Return [x, y] of the center of cell containing provided text 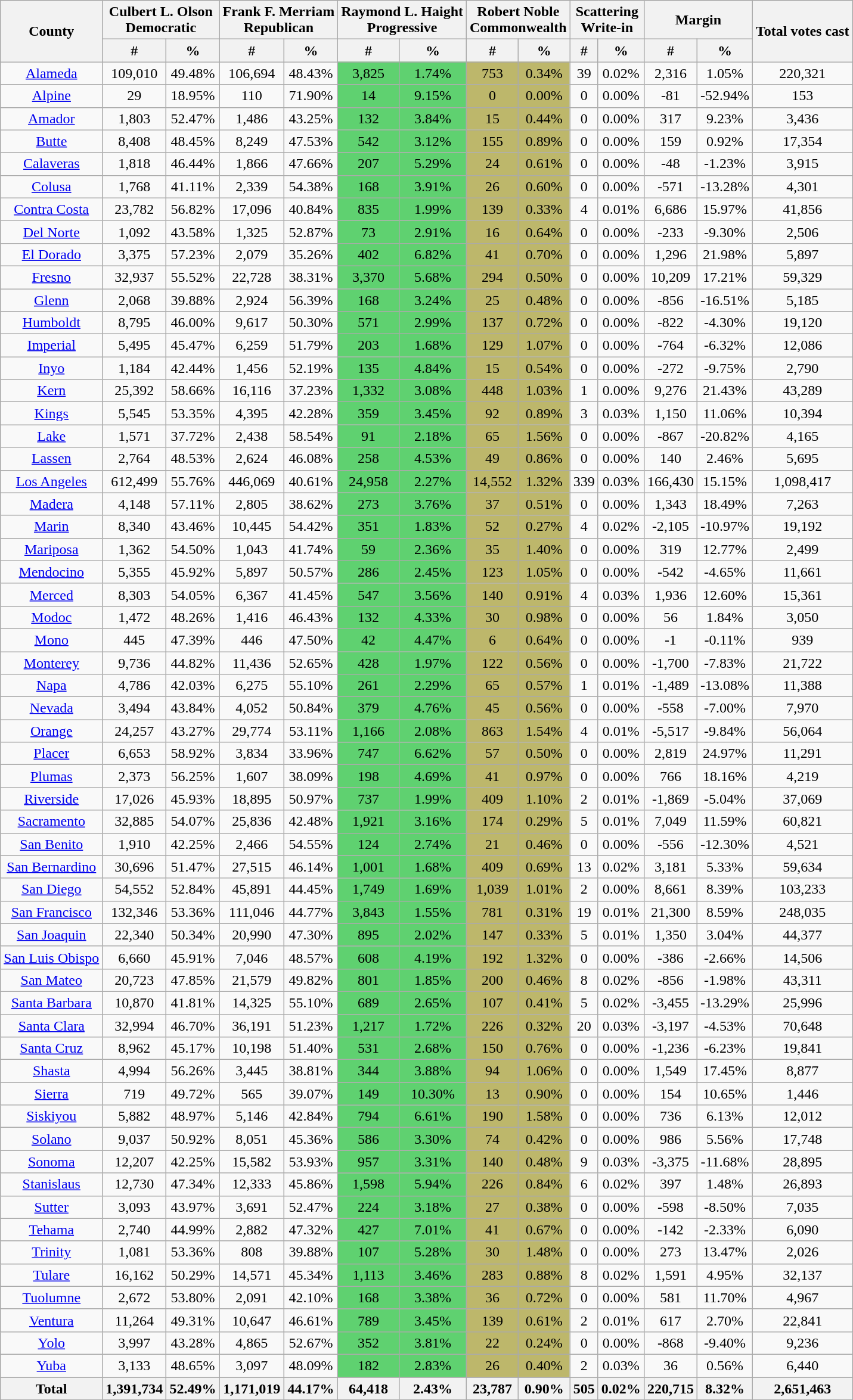
43.84% [193, 708]
26,893 [802, 1184]
47.39% [193, 640]
4,219 [802, 776]
7,970 [802, 708]
1,113 [368, 1275]
2.91% [433, 232]
2.08% [433, 731]
-867 [670, 436]
Tulare [51, 1275]
2,339 [252, 186]
43.46% [193, 527]
-13.28% [725, 186]
ScatteringWrite-in [607, 20]
8,877 [802, 1071]
4.53% [433, 459]
52.19% [311, 368]
2,819 [670, 754]
12.77% [725, 549]
14,571 [252, 1275]
41.11% [193, 186]
30,696 [135, 867]
2.68% [433, 1049]
Culbert L. OlsonDemocratic [161, 20]
2,079 [252, 254]
359 [368, 413]
1,456 [252, 368]
21,722 [802, 663]
45.91% [193, 957]
2.27% [433, 481]
1,343 [670, 504]
3.18% [433, 1207]
5,695 [802, 459]
2.43% [433, 1389]
123 [492, 572]
10.65% [725, 1094]
Kern [51, 391]
147 [492, 935]
0.76% [544, 1049]
445 [135, 640]
103,233 [802, 889]
2.46% [725, 459]
7,035 [802, 1207]
9,037 [135, 1139]
-20.82% [725, 436]
351 [368, 527]
6,275 [252, 686]
-13.29% [725, 1003]
-9.75% [725, 368]
3.84% [433, 119]
14 [368, 96]
182 [368, 1365]
0.24% [544, 1343]
1.72% [433, 1025]
4,148 [135, 504]
51.23% [311, 1025]
51.47% [193, 867]
547 [368, 595]
586 [368, 1139]
Sierra [51, 1094]
25,836 [252, 822]
11.59% [725, 822]
2,740 [135, 1230]
3.24% [433, 300]
0.70% [544, 254]
45.34% [311, 1275]
36,191 [252, 1025]
3.31% [433, 1162]
1,749 [368, 889]
4.47% [433, 640]
38.09% [311, 776]
64,418 [368, 1389]
43.25% [311, 119]
448 [492, 391]
737 [368, 799]
-4.53% [725, 1025]
11,388 [802, 686]
4,165 [802, 436]
57 [492, 754]
11,661 [802, 572]
174 [492, 822]
1,768 [135, 186]
17,096 [252, 209]
-9.30% [725, 232]
50.30% [311, 323]
1.69% [433, 889]
18,895 [252, 799]
4.84% [433, 368]
4,786 [135, 686]
47.30% [311, 935]
37.23% [311, 391]
Santa Barbara [51, 1003]
59,634 [802, 867]
352 [368, 1343]
10,198 [252, 1049]
15,361 [802, 595]
San Luis Obispo [51, 957]
50.84% [311, 708]
Madera [51, 504]
542 [368, 141]
166,430 [670, 481]
19 [584, 912]
2.83% [433, 1365]
766 [670, 776]
15.15% [725, 481]
57.11% [193, 504]
43,311 [802, 980]
16 [492, 232]
39.07% [311, 1094]
-5,517 [670, 731]
Margin [698, 20]
Colusa [51, 186]
40.84% [311, 209]
2,068 [135, 300]
54.05% [193, 595]
San Mateo [51, 980]
317 [670, 119]
42 [368, 640]
27 [492, 1207]
159 [670, 141]
1.40% [544, 549]
4.76% [433, 708]
11.70% [725, 1298]
3,436 [802, 119]
49 [492, 459]
5.94% [433, 1184]
531 [368, 1049]
Alpine [51, 96]
1,416 [252, 617]
60,821 [802, 822]
122 [492, 663]
57.23% [193, 254]
2,790 [802, 368]
2.70% [725, 1320]
719 [135, 1094]
0.91% [544, 595]
Santa Cruz [51, 1049]
6,653 [135, 754]
3.81% [433, 1343]
12,730 [135, 1184]
0.86% [544, 459]
7,263 [802, 504]
73 [368, 232]
9,736 [135, 663]
149 [368, 1094]
207 [368, 164]
22,841 [802, 1320]
42.44% [193, 368]
3,843 [368, 912]
50.29% [193, 1275]
County [51, 31]
12,012 [802, 1116]
Monterey [51, 663]
1,332 [368, 391]
74 [492, 1139]
1.06% [544, 1071]
21 [492, 844]
5,495 [135, 346]
56.26% [193, 1071]
17.21% [725, 277]
44.45% [311, 889]
Yuba [51, 1365]
25,392 [135, 391]
1.84% [725, 617]
59 [368, 549]
37,069 [802, 799]
22,728 [252, 277]
6.13% [725, 1116]
0.31% [544, 912]
446 [252, 640]
1.54% [544, 731]
5,355 [135, 572]
-7.00% [725, 708]
397 [670, 1184]
38.31% [311, 277]
0.67% [544, 1230]
38.81% [311, 1071]
1,936 [670, 595]
-598 [670, 1207]
1,391,734 [135, 1389]
10,870 [135, 1003]
Orange [51, 731]
1,001 [368, 867]
0.40% [544, 1365]
47.66% [311, 164]
3,834 [252, 754]
1,171,019 [252, 1389]
25 [492, 300]
Contra Costa [51, 209]
8,962 [135, 1049]
3.91% [433, 186]
Tehama [51, 1230]
39 [584, 73]
154 [670, 1094]
5.68% [433, 277]
0.60% [544, 186]
2.36% [433, 549]
40.61% [311, 481]
344 [368, 1071]
446,069 [252, 481]
4.19% [433, 957]
29 [135, 96]
339 [584, 481]
0.97% [544, 776]
1.74% [433, 73]
-81 [670, 96]
-558 [670, 708]
45.92% [193, 572]
939 [802, 640]
48.43% [311, 73]
50.97% [311, 799]
3.12% [433, 141]
44.99% [193, 1230]
153 [802, 96]
46.70% [193, 1025]
28,895 [802, 1162]
45.17% [193, 1049]
22 [492, 1343]
52.87% [311, 232]
1,081 [135, 1252]
6.61% [433, 1116]
24.97% [725, 754]
379 [368, 708]
Del Norte [51, 232]
-16.51% [725, 300]
190 [492, 1116]
41.74% [311, 549]
52.67% [311, 1343]
1,039 [492, 889]
-233 [670, 232]
3,133 [135, 1365]
1.01% [544, 889]
56.39% [311, 300]
3.30% [433, 1139]
0.42% [544, 1139]
45,891 [252, 889]
5.33% [725, 867]
135 [368, 368]
5,882 [135, 1116]
15.97% [725, 209]
10,647 [252, 1320]
18.16% [725, 776]
1,043 [252, 549]
46.14% [311, 867]
220,715 [670, 1389]
129 [492, 346]
2,624 [252, 459]
9 [584, 1162]
53.11% [311, 731]
1,921 [368, 822]
4.95% [725, 1275]
0.29% [544, 822]
San Diego [51, 889]
565 [252, 1094]
3 [584, 413]
0.98% [544, 617]
14,552 [492, 481]
53.35% [193, 413]
Robert NobleCommonwealth [519, 20]
1,486 [252, 119]
-48 [670, 164]
200 [492, 980]
5,146 [252, 1116]
2,499 [802, 549]
-11.68% [725, 1162]
1,607 [252, 776]
4,301 [802, 186]
8.39% [725, 889]
-1,700 [670, 663]
San Bernardino [51, 867]
192 [492, 957]
12,207 [135, 1162]
8.32% [725, 1389]
-1.23% [725, 164]
21,579 [252, 980]
402 [368, 254]
El Dorado [51, 254]
3.46% [433, 1275]
-571 [670, 186]
-1,236 [670, 1049]
54.42% [311, 527]
1.55% [433, 912]
132,346 [135, 912]
-542 [670, 572]
3,097 [252, 1365]
37.72% [193, 436]
48.97% [193, 1116]
258 [368, 459]
16,116 [252, 391]
44,377 [802, 935]
1.83% [433, 527]
17,026 [135, 799]
801 [368, 980]
-1,869 [670, 799]
-3,455 [670, 1003]
-12.30% [725, 844]
-3,197 [670, 1025]
52.84% [193, 889]
2,805 [252, 504]
781 [492, 912]
4,052 [252, 708]
33.96% [311, 754]
50.57% [311, 572]
48.26% [193, 617]
San Benito [51, 844]
Lake [51, 436]
7,049 [670, 822]
-556 [670, 844]
Mono [51, 640]
20,990 [252, 935]
2,466 [252, 844]
-1 [670, 640]
35 [492, 549]
-4.65% [725, 572]
44.77% [311, 912]
1,098,417 [802, 481]
49.82% [311, 980]
San Francisco [51, 912]
7.01% [433, 1230]
41.45% [311, 595]
0.41% [544, 1003]
-6.23% [725, 1049]
23,782 [135, 209]
3.76% [433, 504]
2.29% [433, 686]
1.03% [544, 391]
-142 [670, 1230]
38.62% [311, 504]
0.27% [544, 527]
8,340 [135, 527]
0.92% [725, 141]
23,787 [492, 1389]
6.82% [433, 254]
5,185 [802, 300]
8,303 [135, 595]
42.48% [311, 822]
Riverside [51, 799]
-4.30% [725, 323]
4.33% [433, 617]
5.28% [433, 1252]
0.44% [544, 119]
294 [492, 277]
-10.97% [725, 527]
20 [584, 1025]
92 [492, 413]
Glenn [51, 300]
3.56% [433, 595]
2,506 [802, 232]
109,010 [135, 73]
6.62% [433, 754]
427 [368, 1230]
198 [368, 776]
-3,375 [670, 1162]
1,549 [670, 1071]
17.45% [725, 1071]
319 [670, 549]
863 [492, 731]
37 [492, 504]
58.54% [311, 436]
-7.83% [725, 663]
3.16% [433, 822]
Yolo [51, 1343]
1.58% [544, 1116]
6,259 [252, 346]
3,181 [670, 867]
1,362 [135, 549]
21,300 [670, 912]
Raymond L. HaightProgressive [402, 20]
94 [492, 1071]
1,598 [368, 1184]
43.28% [193, 1343]
41.81% [193, 1003]
24,257 [135, 731]
35.26% [311, 254]
Kings [51, 413]
3,691 [252, 1207]
55.52% [193, 277]
41,856 [802, 209]
43.97% [193, 1207]
2.45% [433, 572]
2,373 [135, 776]
808 [252, 1252]
12.60% [725, 595]
Sacramento [51, 822]
1.10% [544, 799]
Calaveras [51, 164]
3,915 [802, 164]
2,764 [135, 459]
Imperial [51, 346]
-764 [670, 346]
0.54% [544, 368]
261 [368, 686]
6,090 [802, 1230]
27,515 [252, 867]
1,910 [135, 844]
49.48% [193, 73]
3,997 [135, 1343]
Alameda [51, 73]
45.36% [311, 1139]
3,825 [368, 73]
14,506 [802, 957]
248,035 [802, 912]
1,184 [135, 368]
45.86% [311, 1184]
12,086 [802, 346]
0.32% [544, 1025]
91 [368, 436]
-9.40% [725, 1343]
1,866 [252, 164]
45.47% [193, 346]
70,648 [802, 1025]
53.80% [193, 1298]
2.18% [433, 436]
Fresno [51, 277]
753 [492, 73]
1,472 [135, 617]
3.04% [725, 935]
32,885 [135, 822]
53.93% [311, 1162]
-5.04% [725, 799]
736 [670, 1116]
0.88% [544, 1275]
1,591 [670, 1275]
47.50% [311, 640]
21.43% [725, 391]
50.34% [193, 935]
608 [368, 957]
150 [492, 1049]
1,217 [368, 1025]
48.45% [193, 141]
Shasta [51, 1071]
789 [368, 1320]
220,321 [802, 73]
6,367 [252, 595]
286 [368, 572]
4,967 [802, 1298]
Modoc [51, 617]
59,329 [802, 277]
52.49% [193, 1389]
32,937 [135, 277]
283 [492, 1275]
2.99% [433, 323]
1,150 [670, 413]
46.43% [311, 617]
Mendocino [51, 572]
8,408 [135, 141]
9.23% [725, 119]
22,340 [135, 935]
9,276 [670, 391]
9,617 [252, 323]
15,582 [252, 1162]
2,438 [252, 436]
1.07% [544, 346]
58.92% [193, 754]
Mariposa [51, 549]
56,064 [802, 731]
Amador [51, 119]
Nevada [51, 708]
45.93% [193, 799]
56 [670, 617]
0.69% [544, 867]
17,748 [802, 1139]
21.98% [725, 254]
-8.50% [725, 1207]
1,350 [670, 935]
Trinity [51, 1252]
9,236 [802, 1343]
43.27% [193, 731]
54.38% [311, 186]
54,552 [135, 889]
47.32% [311, 1230]
957 [368, 1162]
54.50% [193, 549]
5,545 [135, 413]
71.90% [311, 96]
20,723 [135, 980]
Stanislaus [51, 1184]
43,289 [802, 391]
4,865 [252, 1343]
224 [368, 1207]
50.92% [193, 1139]
Siskiyou [51, 1116]
3,370 [368, 277]
51.79% [311, 346]
11.06% [725, 413]
1,296 [670, 254]
Solano [51, 1139]
5.29% [433, 164]
Lassen [51, 459]
581 [670, 1298]
-1.98% [725, 980]
49.31% [193, 1320]
505 [584, 1389]
11,291 [802, 754]
-2.66% [725, 957]
8,249 [252, 141]
2,651,463 [802, 1389]
13.47% [725, 1252]
32,137 [802, 1275]
4,521 [802, 844]
1,325 [252, 232]
-2,105 [670, 527]
4,994 [135, 1071]
-1,489 [670, 686]
24 [492, 164]
Sutter [51, 1207]
617 [670, 1320]
-386 [670, 957]
San Joaquin [51, 935]
0.38% [544, 1207]
Total [51, 1389]
12,333 [252, 1184]
47.53% [311, 141]
24,958 [368, 481]
48.09% [311, 1365]
54.07% [193, 822]
29,774 [252, 731]
48.65% [193, 1365]
2,026 [802, 1252]
6,440 [802, 1365]
2,672 [135, 1298]
10,445 [252, 527]
1.56% [544, 436]
Plumas [51, 776]
10,209 [670, 277]
51.40% [311, 1049]
155 [492, 141]
3.38% [433, 1298]
571 [368, 323]
-6.32% [725, 346]
111,046 [252, 912]
3,375 [135, 254]
-9.84% [725, 731]
1,446 [802, 1094]
110 [252, 96]
6,660 [135, 957]
46.08% [311, 459]
Sonoma [51, 1162]
2.74% [433, 844]
3,445 [252, 1071]
895 [368, 935]
10,394 [802, 413]
106,694 [252, 73]
19,192 [802, 527]
0.34% [544, 73]
46.00% [193, 323]
42.28% [311, 413]
Marin [51, 527]
46.44% [193, 164]
747 [368, 754]
16,162 [135, 1275]
-0.11% [725, 640]
2.65% [433, 1003]
Napa [51, 686]
835 [368, 209]
18.49% [725, 504]
52 [492, 527]
1.85% [433, 980]
47.34% [193, 1184]
45 [492, 708]
2,882 [252, 1230]
9.15% [433, 96]
52.65% [311, 663]
19,120 [802, 323]
Merced [51, 595]
Inyo [51, 368]
7,046 [252, 957]
137 [492, 323]
1,571 [135, 436]
3,093 [135, 1207]
6,686 [670, 209]
17,354 [802, 141]
Humboldt [51, 323]
-2.33% [725, 1230]
47.85% [193, 980]
54.55% [311, 844]
4,395 [252, 413]
1,818 [135, 164]
Butte [51, 141]
44.82% [193, 663]
Los Angeles [51, 481]
3.88% [433, 1071]
2,091 [252, 1298]
8,661 [670, 889]
-13.08% [725, 686]
1,803 [135, 119]
56.25% [193, 776]
3,494 [135, 708]
428 [368, 663]
42.03% [193, 686]
2,924 [252, 300]
42.84% [311, 1116]
14,325 [252, 1003]
43.58% [193, 232]
25,996 [802, 1003]
49.72% [193, 1094]
3.08% [433, 391]
Ventura [51, 1320]
1,092 [135, 232]
-52.94% [725, 96]
2.02% [433, 935]
55.76% [193, 481]
689 [368, 1003]
-272 [670, 368]
0.84% [544, 1184]
3,050 [802, 617]
Tuolumne [51, 1298]
58.66% [193, 391]
19,841 [802, 1049]
124 [368, 844]
8,051 [252, 1139]
1,166 [368, 731]
Placer [51, 754]
Santa Clara [51, 1025]
2,316 [670, 73]
48.53% [193, 459]
8,795 [135, 323]
203 [368, 346]
46.61% [311, 1320]
10.30% [433, 1094]
4.69% [433, 776]
48.57% [311, 957]
Frank F. MerriamRepublican [279, 20]
18.95% [193, 96]
5.56% [725, 1139]
612,499 [135, 481]
56.82% [193, 209]
986 [670, 1139]
42.10% [311, 1298]
11,264 [135, 1320]
0.51% [544, 504]
-822 [670, 323]
794 [368, 1116]
0.57% [544, 686]
8.59% [725, 912]
-868 [670, 1343]
Total votes cast [802, 31]
32,994 [135, 1025]
1.97% [433, 663]
11,436 [252, 663]
44.17% [311, 1389]
